Detect which cell encompasses the target text, then output its (X, Y) center coordinate. 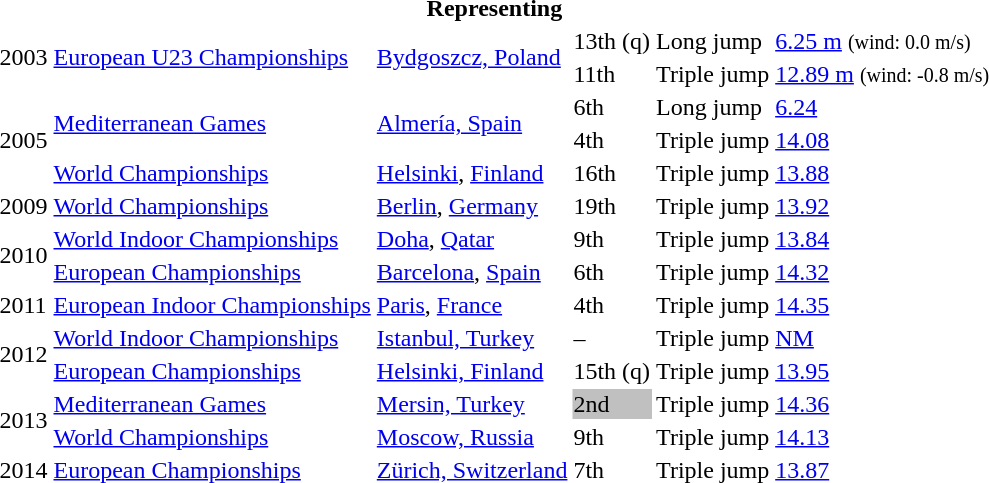
Berlin, Germany (472, 206)
Istanbul, Turkey (472, 338)
Barcelona, Spain (472, 272)
Doha, Qatar (472, 239)
European Indoor Championships (212, 305)
16th (612, 173)
– (612, 338)
15th (q) (612, 371)
11th (612, 74)
2nd (612, 404)
Mersin, Turkey (472, 404)
19th (612, 206)
Bydgoszcz, Poland (472, 58)
Moscow, Russia (472, 437)
Almería, Spain (472, 124)
Paris, France (472, 305)
European U23 Championships (212, 58)
13th (q) (612, 41)
